Detect which cell encompasses the target text, then output its (X, Y) center coordinate. 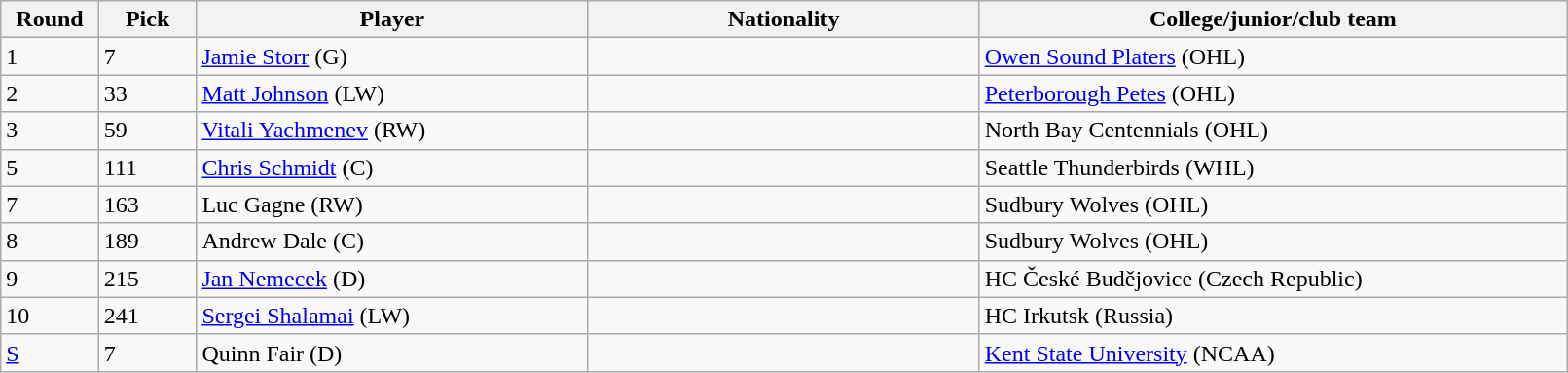
10 (51, 316)
Luc Gagne (RW) (392, 205)
8 (51, 242)
Andrew Dale (C) (392, 242)
241 (148, 316)
5 (51, 168)
189 (148, 242)
111 (148, 168)
Jamie Storr (G) (392, 56)
Quinn Fair (D) (392, 353)
3 (51, 131)
Nationality (784, 19)
33 (148, 93)
Matt Johnson (LW) (392, 93)
Jan Nemecek (D) (392, 279)
Vitali Yachmenev (RW) (392, 131)
59 (148, 131)
215 (148, 279)
1 (51, 56)
2 (51, 93)
Peterborough Petes (OHL) (1273, 93)
Seattle Thunderbirds (WHL) (1273, 168)
North Bay Centennials (OHL) (1273, 131)
9 (51, 279)
S (51, 353)
HC Irkutsk (Russia) (1273, 316)
Chris Schmidt (C) (392, 168)
Owen Sound Platers (OHL) (1273, 56)
163 (148, 205)
HC České Budějovice (Czech Republic) (1273, 279)
Round (51, 19)
College/junior/club team (1273, 19)
Sergei Shalamai (LW) (392, 316)
Pick (148, 19)
Player (392, 19)
Kent State University (NCAA) (1273, 353)
